Return [x, y] of the center of cell containing provided text 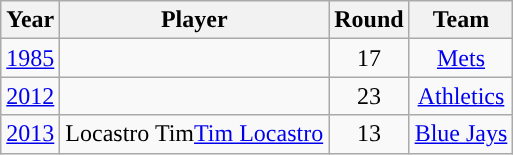
Year [30, 20]
23 [369, 96]
Blue Jays [461, 134]
1985 [30, 58]
17 [369, 58]
Mets [461, 58]
Team [461, 20]
2012 [30, 96]
Round [369, 20]
Athletics [461, 96]
Player [194, 20]
13 [369, 134]
2013 [30, 134]
Locastro TimTim Locastro [194, 134]
